Identify which cell holds the provided text, then report its (x, y) central coordinate. 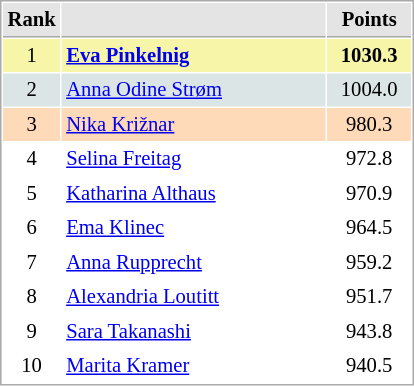
Alexandria Loutitt (194, 296)
1004.0 (369, 90)
Ema Klinec (194, 228)
Anna Rupprecht (194, 262)
10 (32, 366)
1030.3 (369, 56)
7 (32, 262)
Marita Kramer (194, 366)
Nika Križnar (194, 124)
970.9 (369, 194)
2 (32, 90)
964.5 (369, 228)
959.2 (369, 262)
Selina Freitag (194, 158)
8 (32, 296)
972.8 (369, 158)
1 (32, 56)
980.3 (369, 124)
4 (32, 158)
Sara Takanashi (194, 332)
Anna Odine Strøm (194, 90)
9 (32, 332)
6 (32, 228)
5 (32, 194)
Points (369, 20)
951.7 (369, 296)
940.5 (369, 366)
943.8 (369, 332)
Eva Pinkelnig (194, 56)
Katharina Althaus (194, 194)
3 (32, 124)
Rank (32, 20)
